Detect which cell encompasses the target text, then output its (X, Y) center coordinate. 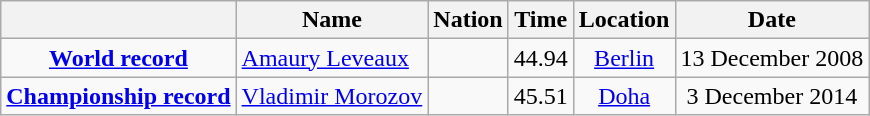
Vladimir Morozov (332, 96)
Location (624, 20)
Time (540, 20)
45.51 (540, 96)
Berlin (624, 58)
13 December 2008 (772, 58)
44.94 (540, 58)
Doha (624, 96)
Nation (468, 20)
World record (118, 58)
3 December 2014 (772, 96)
Amaury Leveaux (332, 58)
Championship record (118, 96)
Date (772, 20)
Name (332, 20)
